Find where the given text appears and provide that cell's center as (X, Y) coordinate. 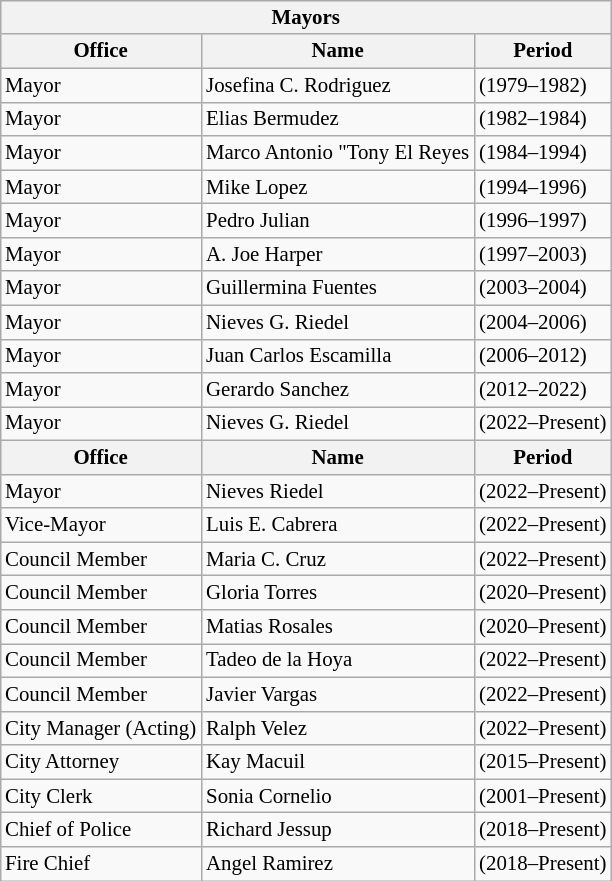
Javier Vargas (338, 694)
Mayors (306, 18)
(2015–Present) (542, 762)
City Clerk (100, 796)
(1979–1982) (542, 85)
(2003–2004) (542, 288)
Marco Antonio "Tony El Reyes (338, 153)
Pedro Julian (338, 221)
(2004–2006) (542, 322)
Ralph Velez (338, 728)
Kay Macuil (338, 762)
(1997–2003) (542, 255)
Gloria Torres (338, 593)
Fire Chief (100, 864)
(1984–1994) (542, 153)
Tadeo de la Hoya (338, 661)
Maria C. Cruz (338, 559)
Angel Ramirez (338, 864)
Vice-Mayor (100, 525)
(1996–1997) (542, 221)
(2012–2022) (542, 390)
A. Joe Harper (338, 255)
City Manager (Acting) (100, 728)
Elias Bermudez (338, 119)
(2001–Present) (542, 796)
Chief of Police (100, 830)
Luis E. Cabrera (338, 525)
City Attorney (100, 762)
Josefina C. Rodriguez (338, 85)
Guillermina Fuentes (338, 288)
Juan Carlos Escamilla (338, 356)
Matias Rosales (338, 627)
(1994–1996) (542, 187)
Mike Lopez (338, 187)
Sonia Cornelio (338, 796)
(2006–2012) (542, 356)
Gerardo Sanchez (338, 390)
(1982–1984) (542, 119)
Richard Jessup (338, 830)
Nieves Riedel (338, 491)
